Provide the [x, y] coordinate of the cell's center where the given text is located.  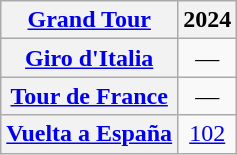
2024 [208, 20]
Vuelta a España [90, 134]
Giro d'Italia [90, 58]
Tour de France [90, 96]
Grand Tour [90, 20]
102 [208, 134]
